Extract the [x, y] coordinate from the center of the cell holding the provided text.  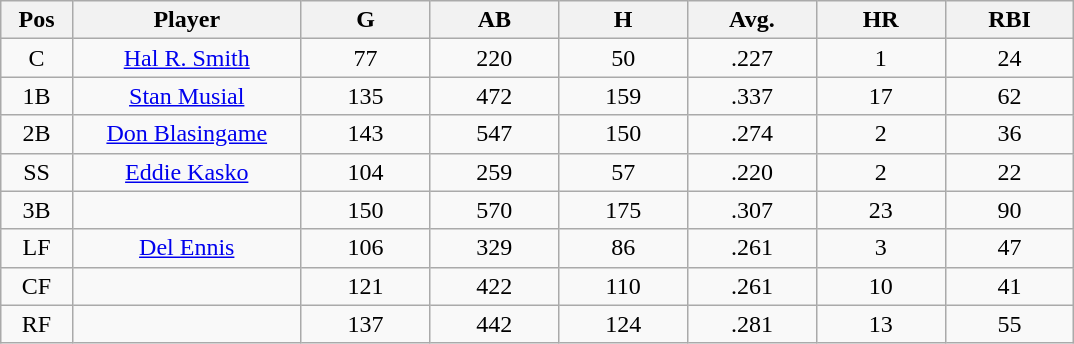
SS [37, 172]
57 [624, 172]
175 [624, 210]
Hal R. Smith [186, 58]
77 [366, 58]
3B [37, 210]
.337 [752, 96]
AB [494, 20]
22 [1010, 172]
.227 [752, 58]
110 [624, 286]
422 [494, 286]
Player [186, 20]
570 [494, 210]
3 [880, 248]
1B [37, 96]
Stan Musial [186, 96]
Pos [37, 20]
36 [1010, 134]
Del Ennis [186, 248]
259 [494, 172]
2B [37, 134]
329 [494, 248]
104 [366, 172]
CF [37, 286]
C [37, 58]
47 [1010, 248]
24 [1010, 58]
10 [880, 286]
.274 [752, 134]
62 [1010, 96]
90 [1010, 210]
H [624, 20]
23 [880, 210]
HR [880, 20]
442 [494, 324]
159 [624, 96]
124 [624, 324]
.220 [752, 172]
1 [880, 58]
LF [37, 248]
RF [37, 324]
Eddie Kasko [186, 172]
121 [366, 286]
143 [366, 134]
Avg. [752, 20]
RBI [1010, 20]
86 [624, 248]
547 [494, 134]
.307 [752, 210]
472 [494, 96]
Don Blasingame [186, 134]
.281 [752, 324]
106 [366, 248]
17 [880, 96]
55 [1010, 324]
41 [1010, 286]
220 [494, 58]
135 [366, 96]
50 [624, 58]
137 [366, 324]
G [366, 20]
13 [880, 324]
